Provide the [x, y] coordinate of the cell's center where the given text is located.  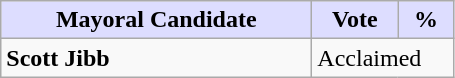
Acclaimed [383, 58]
Scott Jibb [156, 58]
% [426, 20]
Vote [355, 20]
Mayoral Candidate [156, 20]
